Return the [x, y] coordinate for the center point of the cell that contains the specified text.  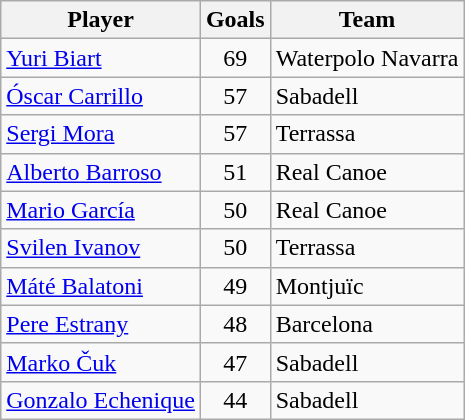
Goals [235, 20]
Yuri Biart [101, 58]
51 [235, 172]
Team [367, 20]
69 [235, 58]
Montjuïc [367, 286]
48 [235, 324]
Gonzalo Echenique [101, 400]
Mario García [101, 210]
Óscar Carrillo [101, 96]
Máté Balatoni [101, 286]
Svilen Ivanov [101, 248]
Barcelona [367, 324]
47 [235, 362]
Player [101, 20]
Marko Čuk [101, 362]
Pere Estrany [101, 324]
Sergi Mora [101, 134]
49 [235, 286]
Alberto Barroso [101, 172]
44 [235, 400]
Waterpolo Navarra [367, 58]
